Identify which cell holds the provided text, then report its [x, y] central coordinate. 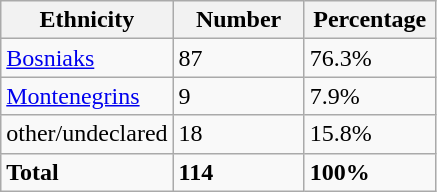
Montenegrins [87, 96]
9 [238, 96]
114 [238, 172]
Number [238, 20]
other/undeclared [87, 134]
Bosniaks [87, 58]
76.3% [370, 58]
15.8% [370, 134]
Percentage [370, 20]
18 [238, 134]
7.9% [370, 96]
Ethnicity [87, 20]
87 [238, 58]
100% [370, 172]
Total [87, 172]
